From the cell containing the given text, extract its center point as (X, Y) coordinate. 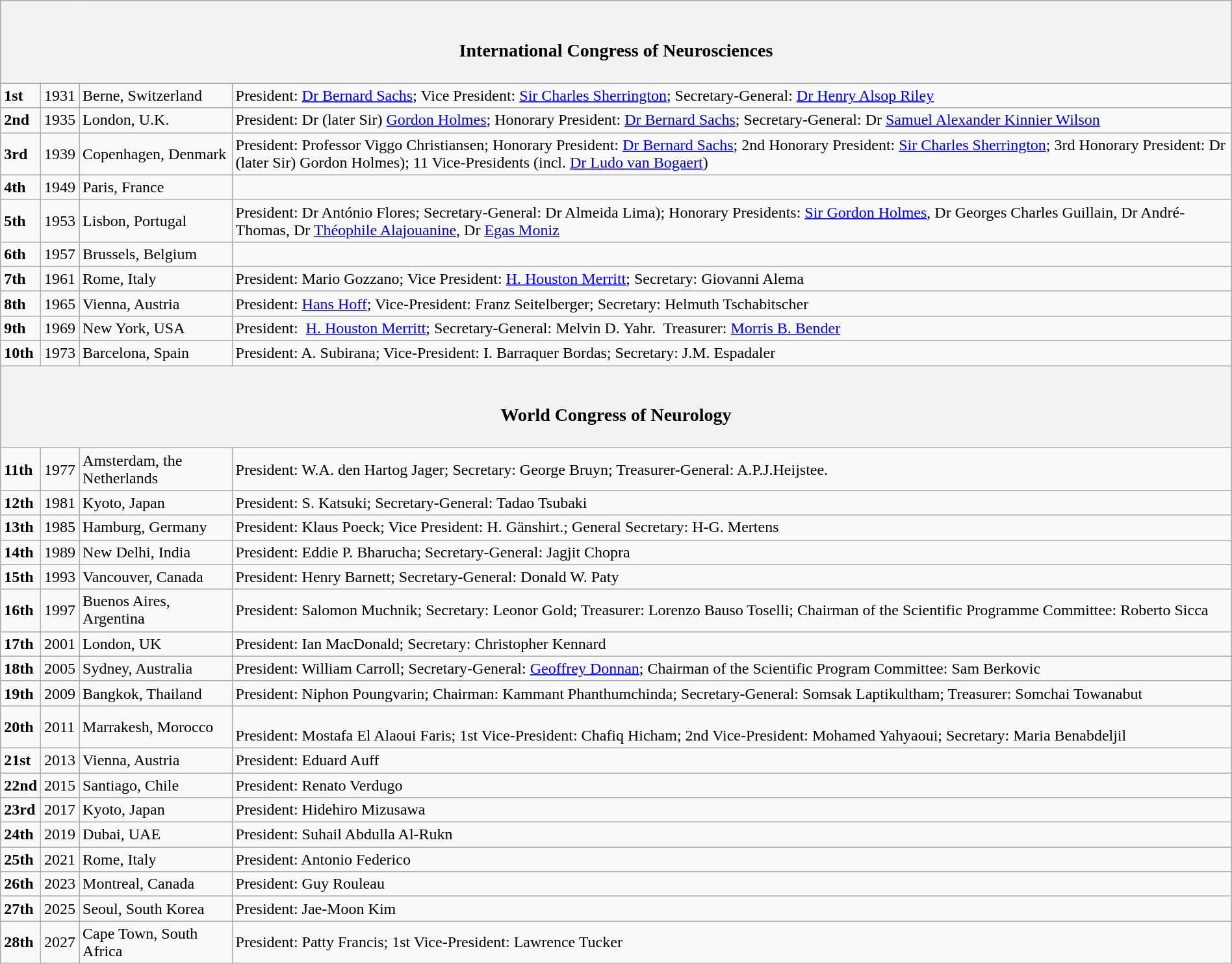
Lisbon, Portugal (156, 221)
New York, USA (156, 328)
Cape Town, South Africa (156, 942)
President: Suhail Abdulla Al-Rukn (732, 835)
Sydney, Australia (156, 668)
2015 (60, 785)
2019 (60, 835)
12th (21, 503)
2009 (60, 693)
1969 (60, 328)
President: Dr Bernard Sachs; Vice President: Sir Charles Sherrington; Secretary-General: Dr Henry Alsop Riley (732, 95)
President: Mario Gozzano; Vice President: H. Houston Merritt; Secretary: Giovanni Alema (732, 279)
2025 (60, 909)
London, UK (156, 644)
Hamburg, Germany (156, 527)
President: Hidehiro Mizusawa (732, 810)
President: Niphon Poungvarin; Chairman: Kammant Phanthumchinda; Secretary-General: Somsak Laptikultham; Treasurer: Somchai Towanabut (732, 693)
10th (21, 353)
9th (21, 328)
2023 (60, 884)
Montreal, Canada (156, 884)
18th (21, 668)
1953 (60, 221)
Amsterdam, the Netherlands (156, 469)
President: A. Subirana; Vice-President: I. Barraquer Bordas; Secretary: J.M. Espadaler (732, 353)
2017 (60, 810)
1957 (60, 254)
8th (21, 303)
21st (21, 760)
President: Salomon Muchnik; Secretary: Leonor Gold; Treasurer: Lorenzo Bauso Toselli; Chairman of the Scientific Programme Committee: Roberto Sicca (732, 611)
2011 (60, 726)
1985 (60, 527)
2001 (60, 644)
1939 (60, 153)
1965 (60, 303)
27th (21, 909)
13th (21, 527)
1977 (60, 469)
International Congress of Neurosciences (616, 42)
Bangkok, Thailand (156, 693)
15th (21, 577)
President: William Carroll; Secretary-General: Geoffrey Donnan; Chairman of the Scientific Program Committee: Sam Berkovic (732, 668)
25th (21, 859)
Buenos Aires, Argentina (156, 611)
President: Renato Verdugo (732, 785)
President: Guy Rouleau (732, 884)
Copenhagen, Denmark (156, 153)
World Congress of Neurology (616, 407)
President: Klaus Poeck; Vice President: H. Gänshirt.; General Secretary: H-G. Mertens (732, 527)
7th (21, 279)
5th (21, 221)
2005 (60, 668)
1935 (60, 120)
Vancouver, Canada (156, 577)
1993 (60, 577)
2021 (60, 859)
16th (21, 611)
President: Mostafa El Alaoui Faris; 1st Vice-President: Chafiq Hicham; 2nd Vice-President: Mohamed Yahyaoui; Secretary: Maria Benabdeljil (732, 726)
26th (21, 884)
Seoul, South Korea (156, 909)
President: H. Houston Merritt; Secretary-General: Melvin D. Yahr. Treasurer: Morris B. Bender (732, 328)
23rd (21, 810)
Paris, France (156, 187)
2nd (21, 120)
Santiago, Chile (156, 785)
New Delhi, India (156, 552)
Marrakesh, Morocco (156, 726)
President: Eddie P. Bharucha; Secretary-General: Jagjit Chopra (732, 552)
President: Jae-Moon Kim (732, 909)
Berne, Switzerland (156, 95)
1989 (60, 552)
London, U.K. (156, 120)
President: Antonio Federico (732, 859)
1973 (60, 353)
20th (21, 726)
6th (21, 254)
2013 (60, 760)
28th (21, 942)
19th (21, 693)
22nd (21, 785)
President: S. Katsuki; Secretary-General: Tadao Tsubaki (732, 503)
1981 (60, 503)
17th (21, 644)
President: Dr (later Sir) Gordon Holmes; Honorary President: Dr Bernard Sachs; Secretary-General: Dr Samuel Alexander Kinnier Wilson (732, 120)
14th (21, 552)
24th (21, 835)
1st (21, 95)
President: Henry Barnett; Secretary-General: Donald W. Paty (732, 577)
1949 (60, 187)
President: Hans Hoff; Vice-President: Franz Seitelberger; Secretary: Helmuth Tschabitscher (732, 303)
President: Patty Francis; 1st Vice-President: Lawrence Tucker (732, 942)
1961 (60, 279)
Barcelona, Spain (156, 353)
Dubai, UAE (156, 835)
11th (21, 469)
Brussels, Belgium (156, 254)
1997 (60, 611)
President: Ian MacDonald; Secretary: Christopher Kennard (732, 644)
4th (21, 187)
President: W.A. den Hartog Jager; Secretary: George Bruyn; Treasurer-General: A.P.J.Heijstee. (732, 469)
3rd (21, 153)
1931 (60, 95)
2027 (60, 942)
President: Eduard Auff (732, 760)
